Locate the cell with the specified text and output its (x, y) center coordinate. 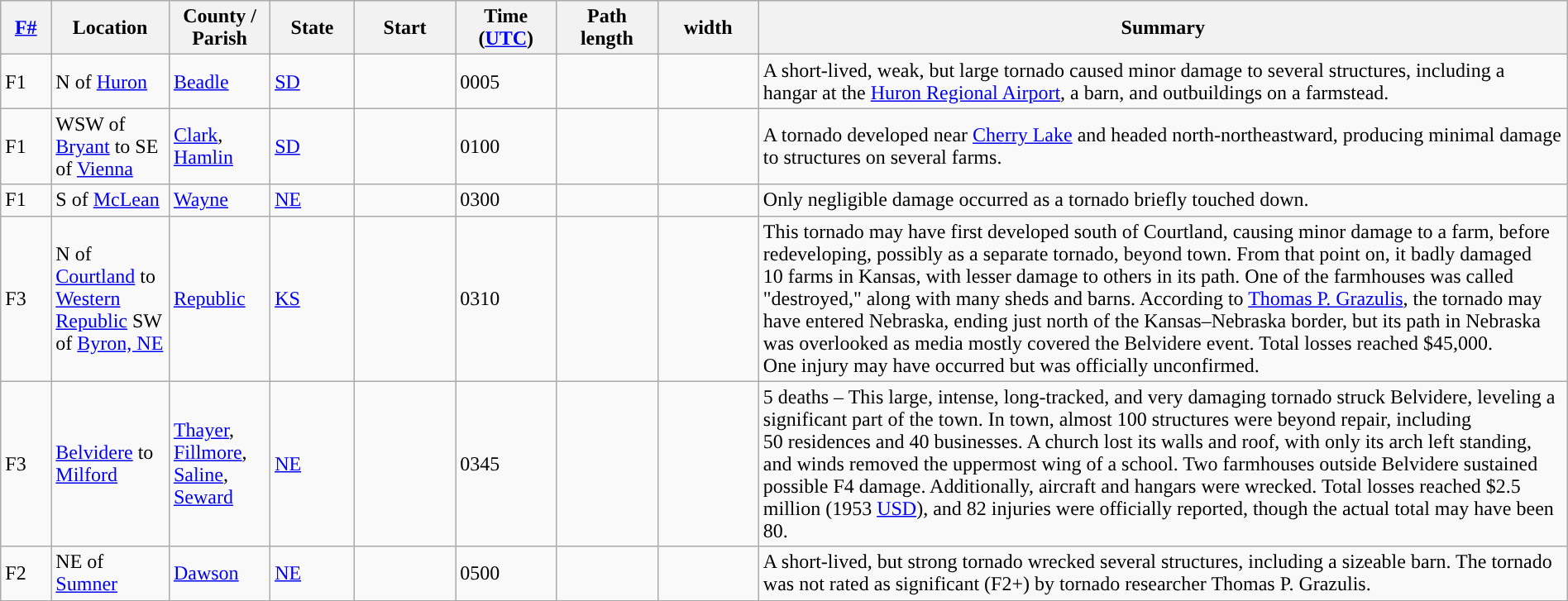
NE of Sumner (111, 574)
Republic (219, 298)
S of McLean (111, 200)
0310 (506, 298)
0345 (506, 464)
WSW of Bryant to SE of Vienna (111, 146)
County / Parish (219, 28)
0300 (506, 200)
Dawson (219, 574)
F2 (26, 574)
Time (UTC) (506, 28)
width (708, 28)
Start (404, 28)
N of Courtland to Western Republic SW of Byron, NE (111, 298)
Thayer, Fillmore, Saline, Seward (219, 464)
KS (313, 298)
0100 (506, 146)
Path length (607, 28)
Clark, Hamlin (219, 146)
Belvidere to Milford (111, 464)
A tornado developed near Cherry Lake and headed north-northeastward, producing minimal damage to structures on several farms. (1163, 146)
N of Huron (111, 81)
Wayne (219, 200)
Location (111, 28)
0500 (506, 574)
F# (26, 28)
Only negligible damage occurred as a tornado briefly touched down. (1163, 200)
0005 (506, 81)
Summary (1163, 28)
State (313, 28)
Beadle (219, 81)
